For the text-containing cell, return its midpoint in (X, Y) coordinate format. 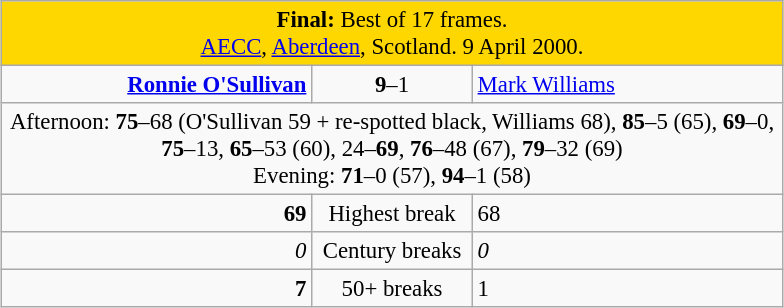
7 (156, 289)
68 (628, 214)
Mark Williams (628, 85)
Century breaks (392, 251)
Final: Best of 17 frames.AECC, Aberdeen, Scotland. 9 April 2000. (392, 34)
9–1 (392, 85)
69 (156, 214)
1 (628, 289)
Ronnie O'Sullivan (156, 85)
Highest break (392, 214)
50+ breaks (392, 289)
